Locate the cell with the specified text and output its [X, Y] center coordinate. 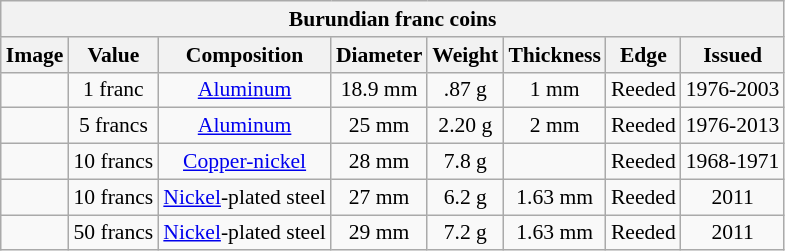
Diameter [379, 55]
1 franc [113, 90]
6.2 g [465, 197]
28 mm [379, 162]
1968-1971 [733, 162]
5 francs [113, 126]
.87 g [465, 90]
Copper-nickel [244, 162]
Weight [465, 55]
27 mm [379, 197]
7.8 g [465, 162]
50 francs [113, 233]
Value [113, 55]
Thickness [554, 55]
1976-2003 [733, 90]
18.9 mm [379, 90]
Issued [733, 55]
25 mm [379, 126]
29 mm [379, 233]
1976-2013 [733, 126]
2.20 g [465, 126]
7.2 g [465, 233]
Edge [644, 55]
Composition [244, 55]
2 mm [554, 126]
1 mm [554, 90]
Burundian franc coins [393, 19]
Image [35, 55]
